Return the [x, y] coordinate for the center point of the cell that contains the specified text.  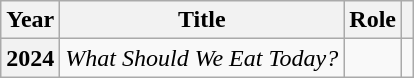
Year [30, 20]
2024 [30, 58]
Title [202, 20]
What Should We Eat Today? [202, 58]
Role [373, 20]
